Pinpoint the cell where the given text exists, returning its [x, y] midpoint coordinate. 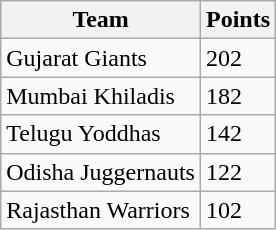
Points [238, 20]
202 [238, 58]
182 [238, 96]
122 [238, 172]
102 [238, 210]
Team [101, 20]
Gujarat Giants [101, 58]
142 [238, 134]
Mumbai Khiladis [101, 96]
Rajasthan Warriors [101, 210]
Telugu Yoddhas [101, 134]
Odisha Juggernauts [101, 172]
